For the text-containing cell, return its midpoint in [x, y] coordinate format. 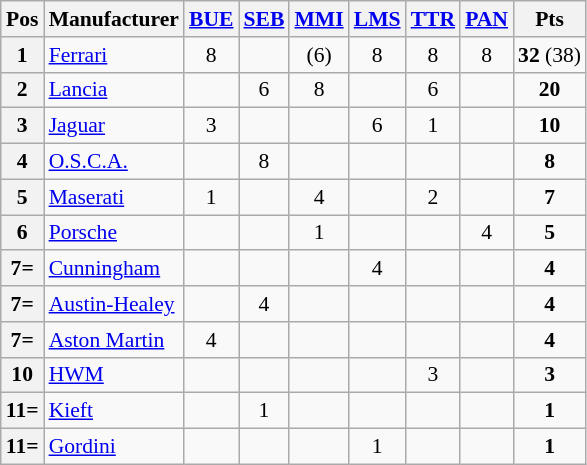
Ferrari [114, 55]
Aston Martin [114, 340]
O.S.C.A. [114, 162]
7 [550, 197]
Pts [550, 19]
Jaguar [114, 126]
Kieft [114, 411]
MMI [318, 19]
PAN [486, 19]
LMS [378, 19]
SEB [264, 19]
Cunningham [114, 269]
Lancia [114, 90]
BUE [212, 19]
(6) [318, 55]
Gordini [114, 447]
32 (38) [550, 55]
TTR [434, 19]
HWM [114, 375]
Austin-Healey [114, 304]
Manufacturer [114, 19]
Maserati [114, 197]
20 [550, 90]
Porsche [114, 233]
Pos [22, 19]
